Output the (X, Y) coordinate of the center of the cell containing the given text.  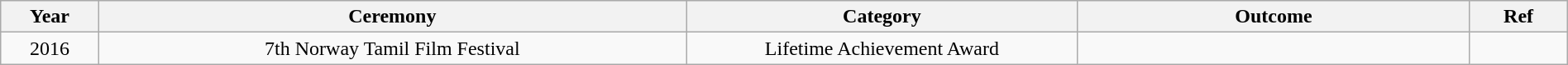
Ceremony (392, 17)
7th Norway Tamil Film Festival (392, 48)
Ref (1518, 17)
Lifetime Achievement Award (882, 48)
Outcome (1274, 17)
2016 (50, 48)
Category (882, 17)
Year (50, 17)
